From the cell containing the given text, extract its center point as [X, Y] coordinate. 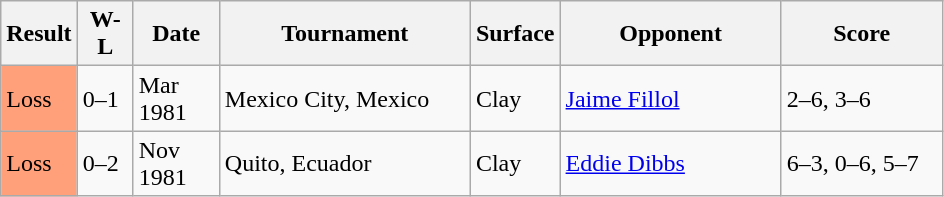
Eddie Dibbs [670, 164]
Opponent [670, 34]
Mexico City, Mexico [344, 98]
Mar 1981 [176, 98]
Score [862, 34]
Surface [515, 34]
2–6, 3–6 [862, 98]
Tournament [344, 34]
0–2 [105, 164]
Quito, Ecuador [344, 164]
Jaime Fillol [670, 98]
0–1 [105, 98]
Result [39, 34]
Date [176, 34]
Nov 1981 [176, 164]
W-L [105, 34]
6–3, 0–6, 5–7 [862, 164]
